For the text-containing cell, return its midpoint in [x, y] coordinate format. 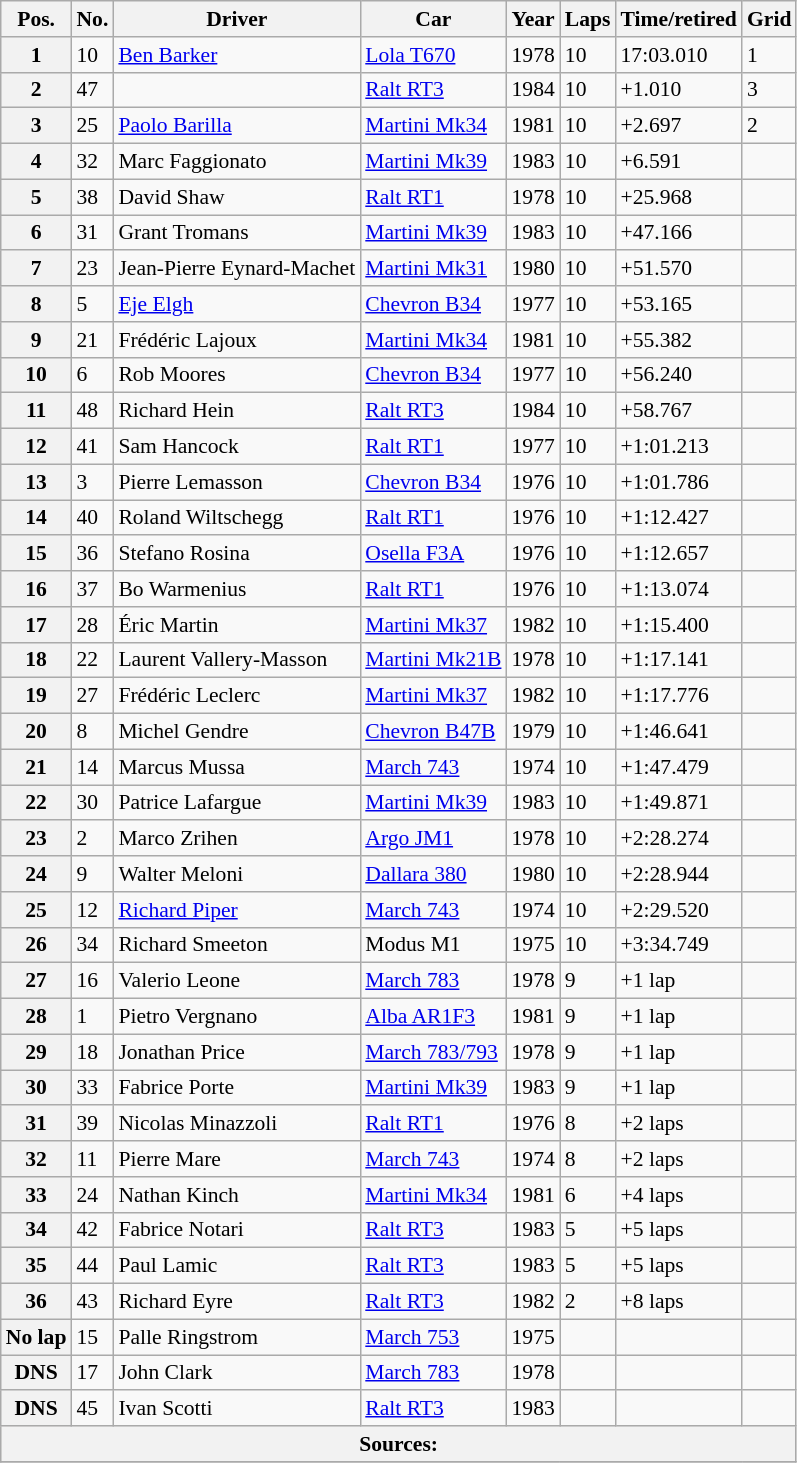
Marco Zrihen [236, 839]
Argo JM1 [433, 839]
Dallara 380 [433, 874]
Richard Hein [236, 411]
Roland Wiltschegg [236, 518]
42 [92, 1230]
Grant Tromans [236, 233]
+6.591 [679, 162]
+1.010 [679, 90]
+2.697 [679, 126]
+1:49.871 [679, 803]
Nicolas Minazzoli [236, 1124]
Time/retired [679, 19]
March 753 [433, 1337]
Paul Lamic [236, 1266]
+1:46.641 [679, 732]
35 [36, 1266]
Eje Elgh [236, 304]
No lap [36, 1337]
Pos. [36, 19]
+55.382 [679, 340]
No. [92, 19]
Marcus Mussa [236, 767]
20 [36, 732]
Pierre Mare [236, 1159]
Bo Warmenius [236, 589]
+1:12.657 [679, 554]
Chevron B47B [433, 732]
39 [92, 1124]
+1:15.400 [679, 625]
26 [36, 945]
Fabrice Notari [236, 1230]
19 [36, 696]
+8 laps [679, 1302]
Richard Eyre [236, 1302]
+4 laps [679, 1195]
Valerio Leone [236, 981]
Osella F3A [433, 554]
+53.165 [679, 304]
43 [92, 1302]
1979 [532, 732]
7 [36, 269]
Walter Meloni [236, 874]
Palle Ringstrom [236, 1337]
47 [92, 90]
Laps [588, 19]
+25.968 [679, 197]
+3:34.749 [679, 945]
48 [92, 411]
+1:01.213 [679, 447]
Pierre Lemasson [236, 482]
Pietro Vergnano [236, 1017]
Laurent Vallery-Masson [236, 660]
+2:29.520 [679, 910]
Driver [236, 19]
+1:01.786 [679, 482]
Modus M1 [433, 945]
Marc Faggionato [236, 162]
+51.570 [679, 269]
Fabrice Porte [236, 1088]
45 [92, 1409]
Alba AR1F3 [433, 1017]
+1:17.776 [679, 696]
Grid [770, 19]
40 [92, 518]
Sam Hancock [236, 447]
+47.166 [679, 233]
29 [36, 1052]
38 [92, 197]
Éric Martin [236, 625]
Martini Mk31 [433, 269]
Sources: [399, 1444]
Ben Barker [236, 55]
Stefano Rosina [236, 554]
Jonathan Price [236, 1052]
David Shaw [236, 197]
41 [92, 447]
John Clark [236, 1373]
Lola T670 [433, 55]
Paolo Barilla [236, 126]
Year [532, 19]
44 [92, 1266]
Frédéric Leclerc [236, 696]
37 [92, 589]
13 [36, 482]
March 783/793 [433, 1052]
+2:28.274 [679, 839]
Frédéric Lajoux [236, 340]
Martini Mk21B [433, 660]
4 [36, 162]
+1:17.141 [679, 660]
+1:47.479 [679, 767]
+56.240 [679, 375]
Car [433, 19]
Richard Piper [236, 910]
Jean-Pierre Eynard-Machet [236, 269]
+2:28.944 [679, 874]
17:03.010 [679, 55]
Richard Smeeton [236, 945]
Rob Moores [236, 375]
+1:13.074 [679, 589]
Patrice Lafargue [236, 803]
+58.767 [679, 411]
Ivan Scotti [236, 1409]
+1:12.427 [679, 518]
Nathan Kinch [236, 1195]
Michel Gendre [236, 732]
